Find where the given text appears and provide that cell's center as [x, y] coordinate. 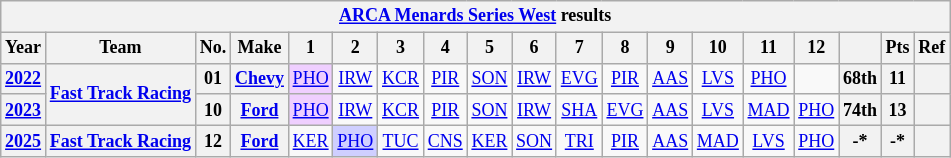
Team [120, 48]
6 [534, 48]
74th [860, 110]
5 [490, 48]
No. [212, 48]
Ref [932, 48]
Year [24, 48]
2025 [24, 140]
7 [579, 48]
1 [310, 48]
68th [860, 78]
13 [898, 110]
Chevy [260, 78]
Make [260, 48]
9 [670, 48]
2023 [24, 110]
TUC [401, 140]
Pts [898, 48]
01 [212, 78]
ARCA Menards Series West results [476, 16]
CNS [445, 140]
TRI [579, 140]
4 [445, 48]
SHA [579, 110]
2 [356, 48]
2022 [24, 78]
3 [401, 48]
8 [625, 48]
